Scan for the cell matching the given text and deliver its [X, Y] coordinate at center. 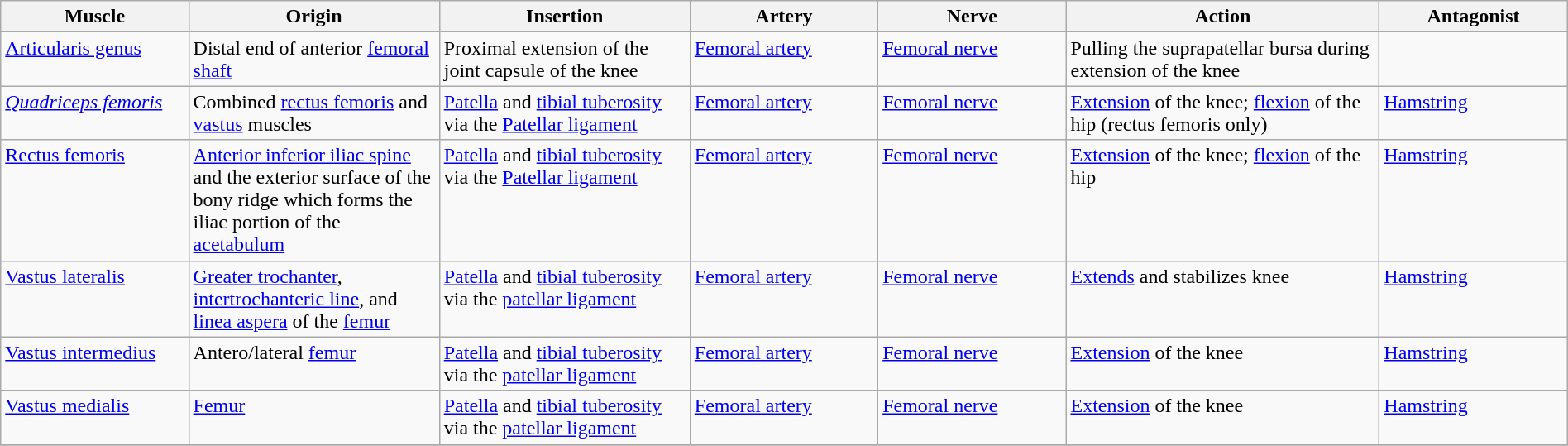
Muscle [94, 17]
Femur [314, 417]
Origin [314, 17]
Vastus intermedius [94, 364]
Quadriceps femoris [94, 113]
Rectus femoris [94, 200]
Distal end of anterior femoral shaft [314, 60]
Extension of the knee; flexion of the hip (rectus femoris only) [1222, 113]
Insertion [564, 17]
Vastus lateralis [94, 299]
Action [1222, 17]
Extends and stabilizes knee [1222, 299]
Nerve [973, 17]
Artery [784, 17]
Anterior inferior iliac spine and the exterior surface of the bony ridge which forms the iliac portion of the acetabulum [314, 200]
Greater trochanter, intertrochanteric line, and linea aspera of the femur [314, 299]
Vastus medialis [94, 417]
Antero/lateral femur [314, 364]
Combined rectus femoris and vastus muscles [314, 113]
Proximal extension of the joint capsule of the knee [564, 60]
Articularis genus [94, 60]
Extension of the knee; flexion of the hip [1222, 200]
Pulling the suprapatellar bursa during extension of the knee [1222, 60]
Antagonist [1474, 17]
